Return [x, y] of the center of cell containing provided text 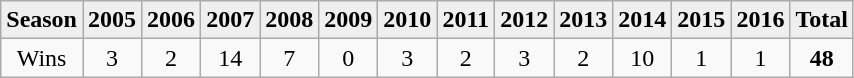
Wins [42, 58]
2007 [230, 20]
48 [822, 58]
Season [42, 20]
0 [348, 58]
Total [822, 20]
2014 [642, 20]
2012 [524, 20]
14 [230, 58]
2008 [290, 20]
2011 [466, 20]
7 [290, 58]
2016 [760, 20]
2015 [702, 20]
2009 [348, 20]
2006 [172, 20]
10 [642, 58]
2013 [584, 20]
2005 [112, 20]
2010 [408, 20]
